From the cell containing the given text, extract its center point as (x, y) coordinate. 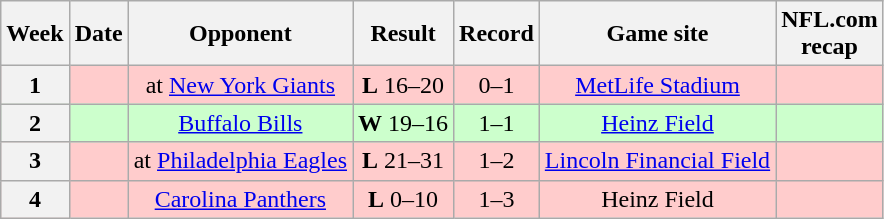
3 (35, 161)
Record (497, 34)
4 (35, 199)
at New York Giants (240, 85)
1–2 (497, 161)
MetLife Stadium (657, 85)
0–1 (497, 85)
Result (404, 34)
1 (35, 85)
Lincoln Financial Field (657, 161)
L 16–20 (404, 85)
L 0–10 (404, 199)
NFL.comrecap (830, 34)
Game site (657, 34)
L 21–31 (404, 161)
2 (35, 123)
Opponent (240, 34)
W 19–16 (404, 123)
Carolina Panthers (240, 199)
Date (98, 34)
1–3 (497, 199)
Week (35, 34)
at Philadelphia Eagles (240, 161)
Buffalo Bills (240, 123)
1–1 (497, 123)
